Output the [x, y] coordinate of the center of the cell containing the given text.  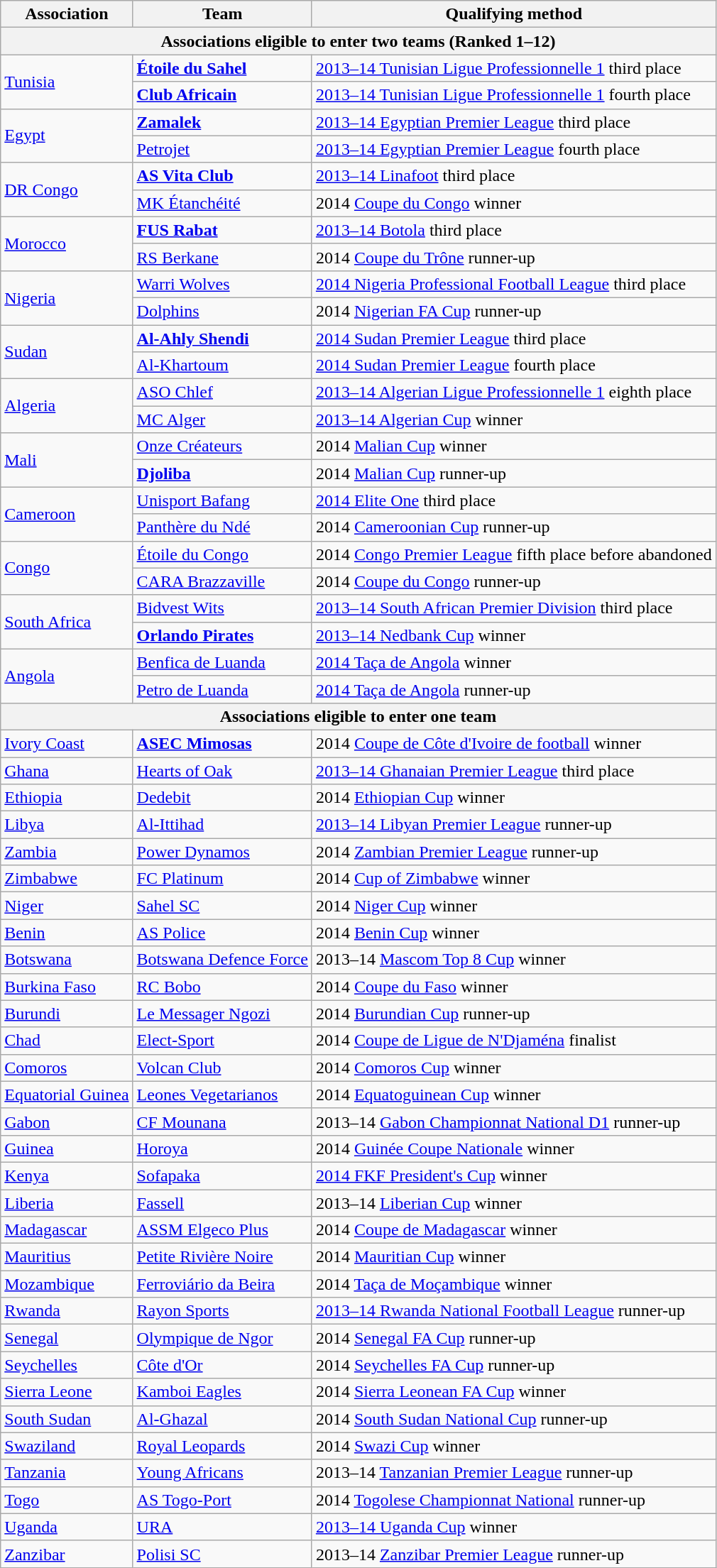
Panthère du Ndé [222, 527]
Chad [67, 1041]
Zanzibar [67, 1554]
Petro de Luanda [222, 689]
2013–14 Gabon Championnat National D1 runner-up [514, 1122]
Hearts of Oak [222, 770]
Zimbabwe [67, 879]
Onze Créateurs [222, 446]
2013–14 Tunisian Ligue Professionnelle 1 third place [514, 68]
2013–14 Libyan Premier League runner-up [514, 825]
URA [222, 1527]
Horoya [222, 1148]
RS Berkane [222, 257]
South Sudan [67, 1419]
Guinea [67, 1148]
Al-Ghazal [222, 1419]
Rayon Sports [222, 1311]
Burundi [67, 1014]
AS Togo-Port [222, 1500]
2014 Zambian Premier League runner-up [514, 852]
2014 Taça de Moçambique winner [514, 1284]
Sahel SC [222, 906]
Zamalek [222, 122]
RC Bobo [222, 987]
Botswana [67, 960]
South Africa [67, 622]
Morocco [67, 243]
Gabon [67, 1122]
Liberia [67, 1203]
Cameroon [67, 514]
2013–14 Egyptian Premier League third place [514, 122]
Comoros [67, 1068]
Ivory Coast [67, 743]
Étoile du Sahel [222, 68]
2013–14 South African Premier Division third place [514, 608]
2014 Senegal FA Cup runner-up [514, 1338]
Nigeria [67, 297]
2014 Taça de Angola runner-up [514, 689]
FC Platinum [222, 879]
2014 Coupe de Côte d'Ivoire de football winner [514, 743]
Associations eligible to enter two teams (Ranked 1–12) [358, 41]
Rwanda [67, 1311]
Royal Leopards [222, 1446]
2013–14 Liberian Cup winner [514, 1203]
Polisi SC [222, 1554]
Al-Ittihad [222, 825]
Kamboi Eagles [222, 1392]
2013–14 Algerian Ligue Professionnelle 1 eighth place [514, 393]
Club Africain [222, 95]
2014 Elite One third place [514, 500]
DR Congo [67, 190]
AS Vita Club [222, 176]
Angola [67, 676]
2013–14 Ghanaian Premier League third place [514, 770]
CARA Brazzaville [222, 581]
2014 Sudan Premier League fourth place [514, 366]
Benfica de Luanda [222, 662]
2014 South Sudan National Cup runner-up [514, 1419]
Unisport Bafang [222, 500]
2014 Coupe du Congo runner-up [514, 581]
Young Africans [222, 1473]
2013–14 Tanzanian Premier League runner-up [514, 1473]
2013–14 Egyptian Premier League fourth place [514, 149]
ASO Chlef [222, 393]
Tunisia [67, 82]
Le Messager Ngozi [222, 1014]
2014 Coupe du Faso winner [514, 987]
2014 Cup of Zimbabwe winner [514, 879]
Botswana Defence Force [222, 960]
2014 Sierra Leonean FA Cup winner [514, 1392]
2013–14 Algerian Cup winner [514, 420]
Algeria [67, 406]
Associations eligible to enter one team [358, 716]
Leones Vegetarianos [222, 1095]
Djoliba [222, 473]
2014 Coupe du Congo winner [514, 203]
Ethiopia [67, 798]
2014 Equatoguinean Cup winner [514, 1095]
2013–14 Uganda Cup winner [514, 1527]
Seychelles [67, 1365]
2013–14 Nedbank Cup winner [514, 635]
2014 Malian Cup winner [514, 446]
Fassell [222, 1203]
Qualifying method [514, 14]
2014 FKF President's Cup winner [514, 1175]
2013–14 Tunisian Ligue Professionnelle 1 fourth place [514, 95]
Burkina Faso [67, 987]
Congo [67, 568]
2014 Niger Cup winner [514, 906]
Bidvest Wits [222, 608]
Al-Khartoum [222, 366]
Power Dynamos [222, 852]
Petrojet [222, 149]
2014 Congo Premier League fifth place before abandoned [514, 554]
Association [67, 14]
2014 Togolese Championnat National runner-up [514, 1500]
2014 Nigerian FA Cup runner-up [514, 311]
2014 Ethiopian Cup winner [514, 798]
2014 Benin Cup winner [514, 933]
2014 Coupe du Trône runner-up [514, 257]
2014 Nigeria Professional Football League third place [514, 284]
2014 Comoros Cup winner [514, 1068]
Sofapaka [222, 1175]
2014 Coupe de Ligue de N'Djaména finalist [514, 1041]
Egypt [67, 136]
2014 Sudan Premier League third place [514, 339]
2013–14 Rwanda National Football League runner-up [514, 1311]
2014 Burundian Cup runner-up [514, 1014]
ASSM Elgeco Plus [222, 1230]
2014 Swazi Cup winner [514, 1446]
2014 Seychelles FA Cup runner-up [514, 1365]
Team [222, 14]
Ghana [67, 770]
Dolphins [222, 311]
Volcan Club [222, 1068]
Equatorial Guinea [67, 1095]
2013–14 Mascom Top 8 Cup winner [514, 960]
Ferroviário da Beira [222, 1284]
2013–14 Linafoot third place [514, 176]
Côte d'Or [222, 1365]
FUS Rabat [222, 230]
Tanzania [67, 1473]
2014 Cameroonian Cup runner-up [514, 527]
Swaziland [67, 1446]
2014 Coupe de Madagascar winner [514, 1230]
Warri Wolves [222, 284]
Orlando Pirates [222, 635]
Sierra Leone [67, 1392]
Niger [67, 906]
Kenya [67, 1175]
Libya [67, 825]
CF Mounana [222, 1122]
Mauritius [67, 1257]
Al-Ahly Shendi [222, 339]
2014 Taça de Angola winner [514, 662]
ASEC Mimosas [222, 743]
2014 Guinée Coupe Nationale winner [514, 1148]
Dedebit [222, 798]
Olympique de Ngor [222, 1338]
Petite Rivière Noire [222, 1257]
2014 Malian Cup runner-up [514, 473]
MC Alger [222, 420]
Benin [67, 933]
AS Police [222, 933]
Mozambique [67, 1284]
Elect-Sport [222, 1041]
Sudan [67, 352]
Madagascar [67, 1230]
Étoile du Congo [222, 554]
Zambia [67, 852]
MK Étanchéité [222, 203]
Mali [67, 460]
2013–14 Botola third place [514, 230]
2014 Mauritian Cup winner [514, 1257]
2013–14 Zanzibar Premier League runner-up [514, 1554]
Uganda [67, 1527]
Senegal [67, 1338]
Togo [67, 1500]
